Extract the [x, y] coordinate from the center of the cell holding the provided text.  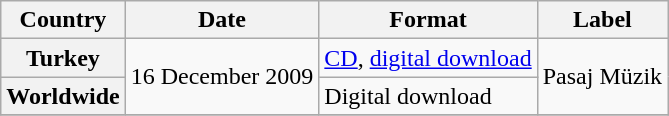
Date [222, 20]
CD, digital download [428, 58]
Country [63, 20]
Digital download [428, 96]
Pasaj Müzik [602, 77]
Format [428, 20]
Label [602, 20]
16 December 2009 [222, 77]
Worldwide [63, 96]
Turkey [63, 58]
